Capture the cell that displays the provided text and extract its (X, Y) central coordinate. 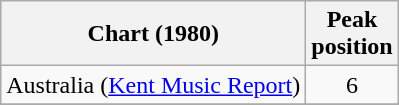
Chart (1980) (154, 34)
Peakposition (352, 34)
Australia (Kent Music Report) (154, 85)
6 (352, 85)
